Output the (x, y) coordinate of the center of the cell containing the given text.  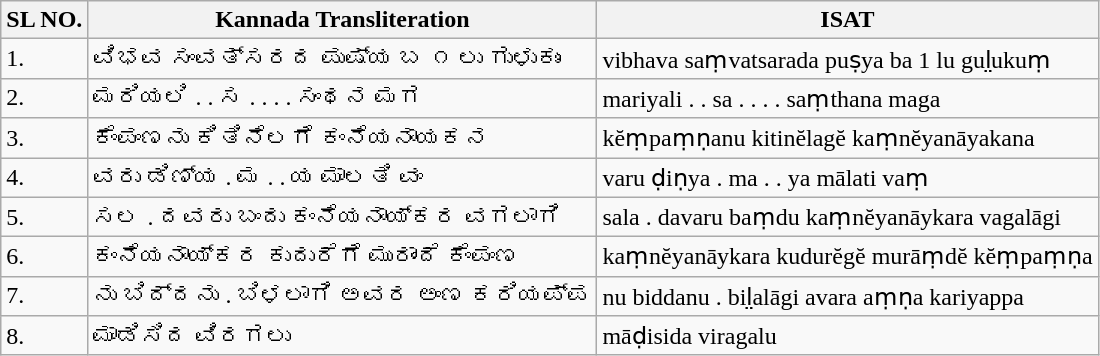
3. (44, 138)
nu biddanu . bil̤alāgi avara aṃṇa kariyappa (848, 296)
kĕṃpaṃṇanu kitinĕlagĕ kaṃnĕyanāyakana (848, 138)
8. (44, 336)
4. (44, 178)
2. (44, 98)
vibhava saṃvatsarada puṣya ba 1 lu gul̤ukuṃ (848, 59)
sala . davaru baṃdu kaṃnĕyanāykara vagalāgi (848, 217)
kaṃnĕyanāykara kudurĕgĕ murāṃdĕ kĕṃpaṃṇa (848, 257)
SL NO. (44, 20)
ವಿಭವ ಸಂವತ್ಸರದ ಪುಷ್ಯ ಬ ೧ ಲು ಗುಳುಕುಂ (342, 59)
ಕಂನೆಯನಾಯ್ಕರ ಕುದುರೆಗೆ ಮುರಾಂದೆ ಕೆಂಪಂಣ (342, 257)
ಸಲ . ದವರು ಬಂದು ಕಂನೆಯನಾಯ್ಕರ ವಗಲಾಗಿ (342, 217)
ISAT (848, 20)
ಮರಿಯಲಿ . . ಸ . . . . ಸಂಥನ ಮಗ (342, 98)
māḍisida viragalu (848, 336)
1. (44, 59)
ಕೆಂಪಂಣನು ಕಿತಿನೆಲಗೆ ಕಂನೆಯನಾಯಕನ (342, 138)
7. (44, 296)
mariyali . . sa . . . . saṃthana maga (848, 98)
ವರು ಡಿಣ್ಯ . ಮ . . ಯ ಮಾಲತಿ ವಂ (342, 178)
5. (44, 217)
ನು ಬಿದ್ದನು . ಬಿಳಲಾಗಿ ಅವರ ಅಂಣ ಕರಿಯಪ್ಪ (342, 296)
Kannada Transliteration (342, 20)
ಮಾಡಿಸಿದ ವಿರಗಲು (342, 336)
varu ḍiṇya . ma . . ya mālati vaṃ (848, 178)
6. (44, 257)
